From the cell containing the given text, extract its center point as (X, Y) coordinate. 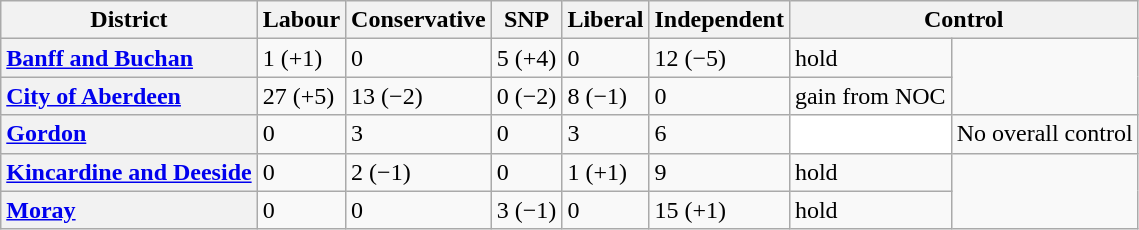
3 (−1) (526, 210)
13 (−2) (419, 96)
Labour (301, 20)
0 (−2) (526, 96)
6 (719, 134)
City of Aberdeen (129, 96)
SNP (526, 20)
12 (−5) (719, 58)
Liberal (606, 20)
Control (964, 20)
Moray (129, 210)
No overall control (1044, 134)
27 (+5) (301, 96)
5 (+4) (526, 58)
15 (+1) (719, 210)
Conservative (419, 20)
9 (719, 172)
Independent (719, 20)
gain from NOC (870, 96)
District (129, 20)
Kincardine and Deeside (129, 172)
8 (−1) (606, 96)
Gordon (129, 134)
Banff and Buchan (129, 58)
2 (−1) (419, 172)
